Output the (x, y) coordinate of the center of the cell containing the given text.  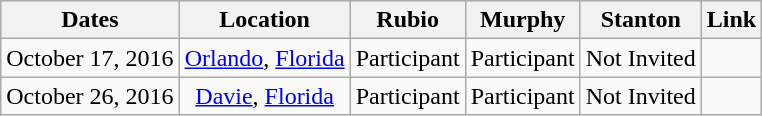
October 17, 2016 (90, 58)
Link (731, 20)
Rubio (408, 20)
Dates (90, 20)
Davie, Florida (264, 96)
Orlando, Florida (264, 58)
Murphy (522, 20)
Stanton (640, 20)
Location (264, 20)
October 26, 2016 (90, 96)
